Capture the cell that displays the provided text and extract its [X, Y] central coordinate. 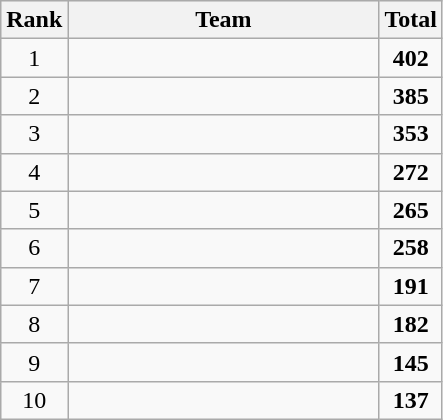
7 [34, 286]
8 [34, 324]
4 [34, 172]
9 [34, 362]
3 [34, 134]
2 [34, 96]
137 [411, 400]
191 [411, 286]
5 [34, 210]
182 [411, 324]
6 [34, 248]
Rank [34, 20]
265 [411, 210]
145 [411, 362]
Total [411, 20]
272 [411, 172]
402 [411, 58]
353 [411, 134]
385 [411, 96]
1 [34, 58]
10 [34, 400]
Team [224, 20]
258 [411, 248]
